Output the (x, y) coordinate of the center of the cell containing the given text.  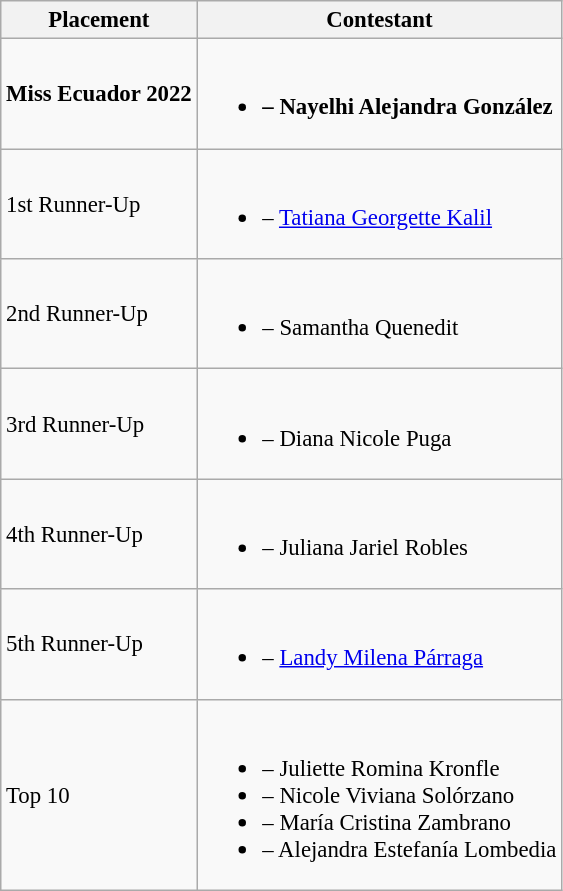
– Juliette Romina Kronfle – Nicole Viviana Solórzano – María Cristina Zambrano – Alejandra Estefanía Lombedia (380, 794)
1st Runner-Up (99, 204)
– Nayelhi Alejandra González (380, 94)
3rd Runner-Up (99, 424)
– Samantha Quenedit (380, 314)
4th Runner-Up (99, 534)
– Juliana Jariel Robles (380, 534)
– Diana Nicole Puga (380, 424)
5th Runner-Up (99, 644)
Miss Ecuador 2022 (99, 94)
Top 10 (99, 794)
– Tatiana Georgette Kalil (380, 204)
Contestant (380, 20)
– Landy Milena Párraga (380, 644)
Placement (99, 20)
2nd Runner-Up (99, 314)
